Return (X, Y) of the center of cell containing provided text 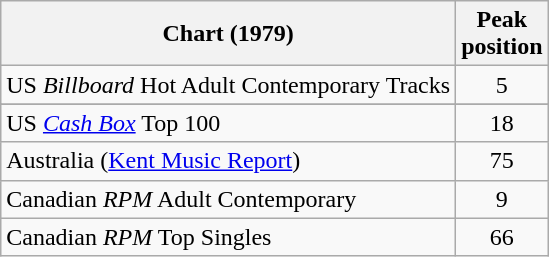
18 (502, 123)
5 (502, 85)
Peakposition (502, 34)
66 (502, 237)
Australia (Kent Music Report) (228, 161)
Canadian RPM Top Singles (228, 237)
75 (502, 161)
US Cash Box Top 100 (228, 123)
9 (502, 199)
US Billboard Hot Adult Contemporary Tracks (228, 85)
Canadian RPM Adult Contemporary (228, 199)
Chart (1979) (228, 34)
